Determine the [x, y] coordinate at the center of the cell enclosing the given text.  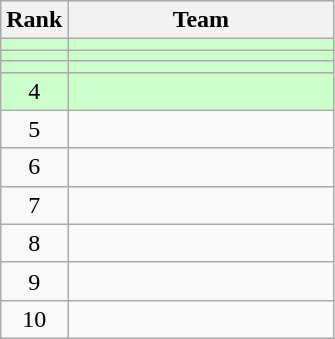
5 [34, 129]
7 [34, 205]
8 [34, 243]
4 [34, 91]
9 [34, 281]
6 [34, 167]
10 [34, 319]
Team [201, 20]
Rank [34, 20]
